From the cell containing the given text, extract its center point as (x, y) coordinate. 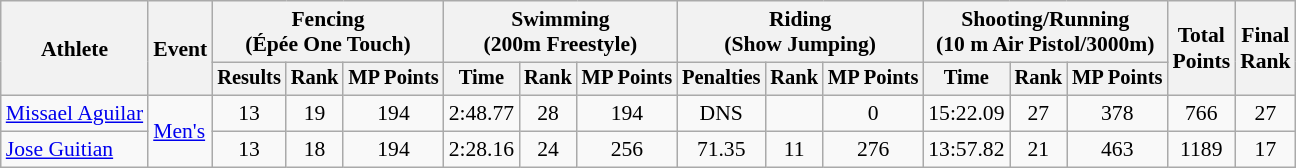
0 (873, 114)
2:28.16 (482, 150)
Jose Guitian (74, 150)
Missael Aguilar (74, 114)
Event (180, 48)
17 (1266, 150)
Penalties (721, 79)
FinalRank (1266, 48)
463 (1117, 150)
Riding (Show Jumping) (800, 32)
19 (315, 114)
15:22.09 (966, 114)
11 (794, 150)
766 (1201, 114)
Swimming (200m Freestyle) (560, 32)
18 (315, 150)
TotalPoints (1201, 48)
Shooting/Running(10 m Air Pistol/3000m) (1045, 32)
256 (627, 150)
DNS (721, 114)
Athlete (74, 48)
28 (548, 114)
Fencing (Épée One Touch) (328, 32)
71.35 (721, 150)
Men's (180, 132)
378 (1117, 114)
13:57.82 (966, 150)
Results (249, 79)
1189 (1201, 150)
2:48.77 (482, 114)
24 (548, 150)
276 (873, 150)
21 (1039, 150)
